Scan for the cell matching the given text and deliver its (x, y) coordinate at center. 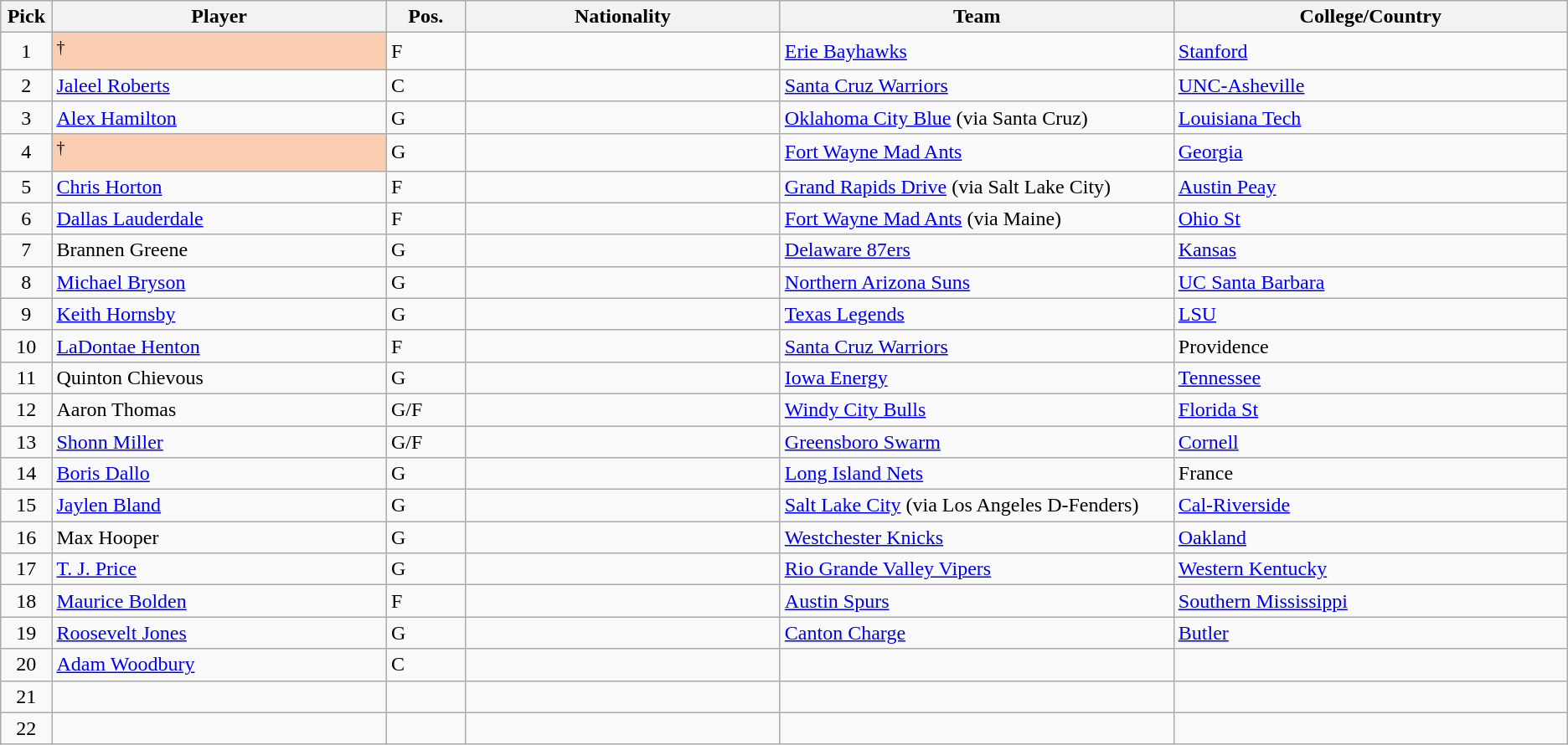
Northern Arizona Suns (977, 282)
Rio Grande Valley Vipers (977, 569)
Michael Bryson (219, 282)
LSU (1370, 314)
Western Kentucky (1370, 569)
Team (977, 17)
Austin Peay (1370, 187)
Iowa Energy (977, 378)
Maurice Bolden (219, 601)
12 (27, 409)
Keith Hornsby (219, 314)
4 (27, 152)
Jaylen Bland (219, 506)
8 (27, 282)
6 (27, 218)
9 (27, 314)
15 (27, 506)
Grand Rapids Drive (via Salt Lake City) (977, 187)
Oklahoma City Blue (via Santa Cruz) (977, 117)
Canton Charge (977, 633)
Quinton Chievous (219, 378)
Roosevelt Jones (219, 633)
20 (27, 665)
Windy City Bulls (977, 409)
College/Country (1370, 17)
Jaleel Roberts (219, 85)
11 (27, 378)
Alex Hamilton (219, 117)
Austin Spurs (977, 601)
Fort Wayne Mad Ants (via Maine) (977, 218)
Fort Wayne Mad Ants (977, 152)
Texas Legends (977, 314)
Stanford (1370, 52)
Adam Woodbury (219, 665)
Chris Horton (219, 187)
5 (27, 187)
Cornell (1370, 442)
T. J. Price (219, 569)
Brannen Greene (219, 250)
Pick (27, 17)
Player (219, 17)
Salt Lake City (via Los Angeles D-Fenders) (977, 506)
7 (27, 250)
Boris Dallo (219, 474)
Louisiana Tech (1370, 117)
22 (27, 728)
2 (27, 85)
UNC-Asheville (1370, 85)
21 (27, 696)
14 (27, 474)
Shonn Miller (219, 442)
16 (27, 537)
19 (27, 633)
13 (27, 442)
UC Santa Barbara (1370, 282)
Georgia (1370, 152)
18 (27, 601)
Butler (1370, 633)
Ohio St (1370, 218)
Greensboro Swarm (977, 442)
Tennessee (1370, 378)
Florida St (1370, 409)
Westchester Knicks (977, 537)
3 (27, 117)
Erie Bayhawks (977, 52)
10 (27, 346)
Aaron Thomas (219, 409)
Providence (1370, 346)
Nationality (622, 17)
LaDontae Henton (219, 346)
Oakland (1370, 537)
Delaware 87ers (977, 250)
Max Hooper (219, 537)
Southern Mississippi (1370, 601)
Kansas (1370, 250)
France (1370, 474)
Pos. (426, 17)
Dallas Lauderdale (219, 218)
Long Island Nets (977, 474)
17 (27, 569)
Cal-Riverside (1370, 506)
1 (27, 52)
